Capture the cell that displays the provided text and extract its (x, y) central coordinate. 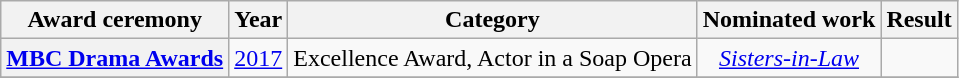
Category (492, 20)
Nominated work (789, 20)
Sisters-in-Law (789, 58)
2017 (258, 58)
Result (919, 20)
Award ceremony (115, 20)
MBC Drama Awards (115, 58)
Excellence Award, Actor in a Soap Opera (492, 58)
Year (258, 20)
